Determine the (x, y) coordinate at the center of the cell enclosing the given text.  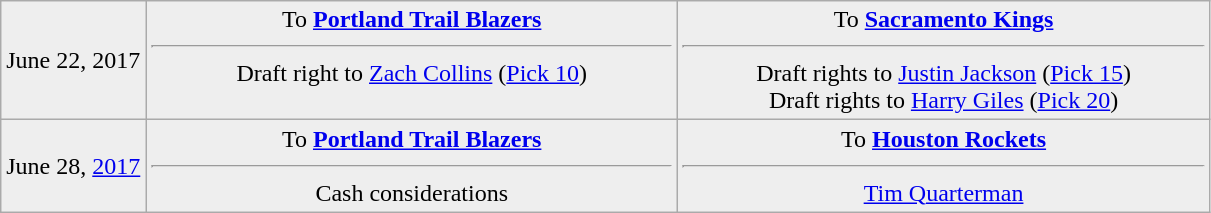
To Portland Trail BlazersDraft right to Zach Collins (Pick 10) (412, 60)
To Sacramento KingsDraft rights to Justin Jackson (Pick 15)Draft rights to Harry Giles (Pick 20) (944, 60)
To Houston RocketsTim Quarterman (944, 166)
To Portland Trail BlazersCash considerations (412, 166)
June 22, 2017 (74, 60)
June 28, 2017 (74, 166)
